Extract the (x, y) coordinate from the center of the cell holding the provided text.  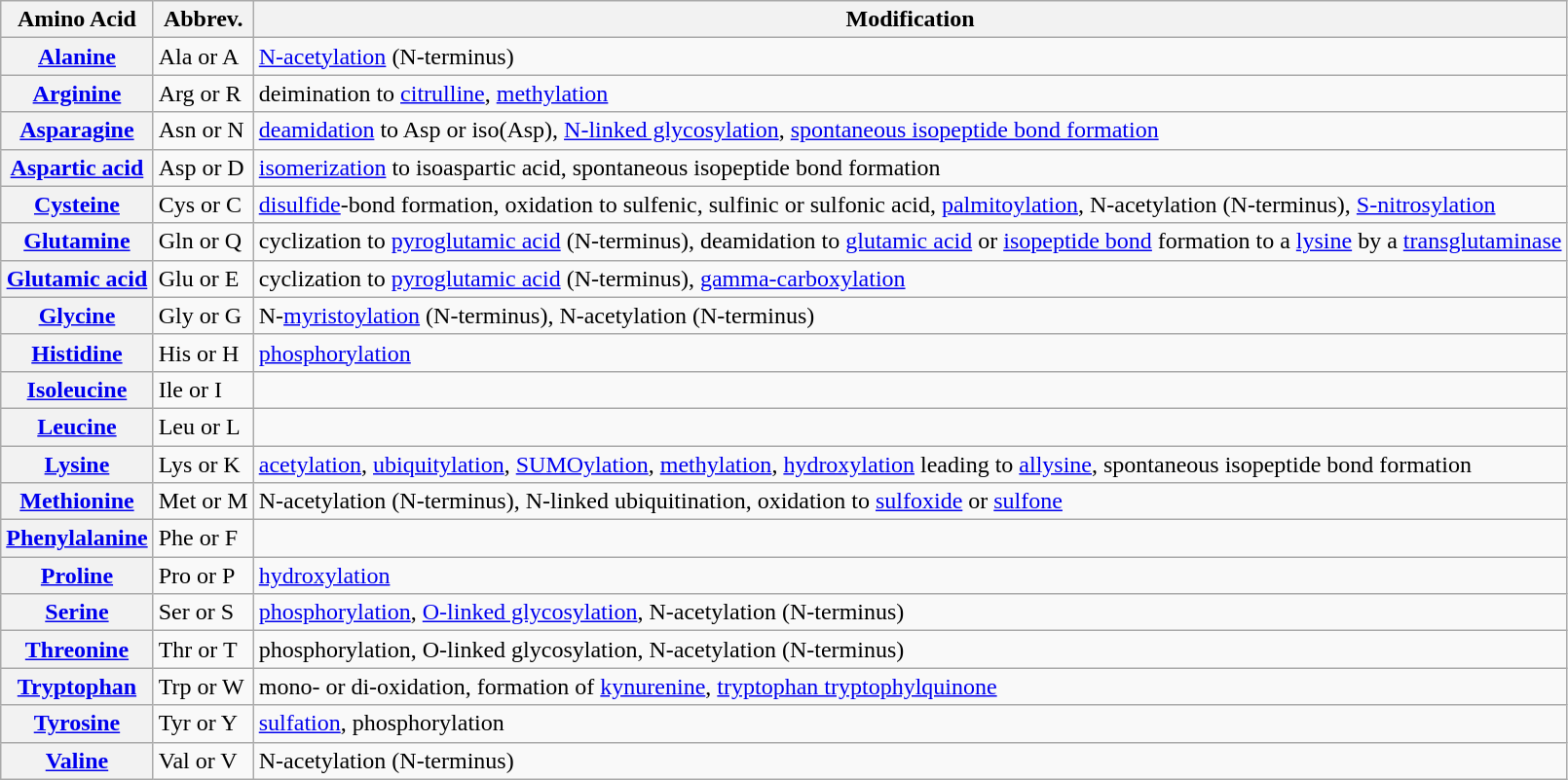
Cys or C (203, 204)
Modification (910, 19)
acetylation, ubiquitylation, SUMOylation, methylation, hydroxylation leading to allysine, spontaneous isopeptide bond formation (910, 464)
Gly or G (203, 316)
Proline (77, 576)
Tryptophan (77, 687)
cyclization to pyroglutamic acid (N-terminus), gamma-carboxylation (910, 279)
Phenylalanine (77, 539)
Aspartic acid (77, 167)
Asp or D (203, 167)
Lysine (77, 464)
sulfation, phosphorylation (910, 724)
Amino Acid (77, 19)
Leu or L (203, 427)
Histidine (77, 353)
Isoleucine (77, 390)
N-myristoylation (N-terminus), N-acetylation (N-terminus) (910, 316)
Leucine (77, 427)
Val or V (203, 761)
phosphorylation (910, 353)
Cysteine (77, 204)
Tyrosine (77, 724)
Abbrev. (203, 19)
Alanine (77, 56)
mono- or di-oxidation, formation of kynurenine, tryptophan tryptophylquinone (910, 687)
Asn or N (203, 130)
Glycine (77, 316)
Methionine (77, 501)
Serine (77, 613)
Valine (77, 761)
Arginine (77, 93)
Gln or Q (203, 241)
Ala or A (203, 56)
N-acetylation (N-terminus), N-linked ubiquitination, oxidation to sulfoxide or sulfone (910, 501)
Lys or K (203, 464)
cyclization to pyroglutamic acid (N-terminus), deamidation to glutamic acid or isopeptide bond formation to a lysine by a transglutaminase (910, 241)
Threonine (77, 650)
Arg or R (203, 93)
Glutamic acid (77, 279)
isomerization to isoaspartic acid, spontaneous isopeptide bond formation (910, 167)
Tyr or Y (203, 724)
Phe or F (203, 539)
Asparagine (77, 130)
Ser or S (203, 613)
deamidation to Asp or iso(Asp), N-linked glycosylation, spontaneous isopeptide bond formation (910, 130)
Trp or W (203, 687)
His or H (203, 353)
Thr or T (203, 650)
deimination to citrulline, methylation (910, 93)
Met or M (203, 501)
Ile or I (203, 390)
Glutamine (77, 241)
Glu or E (203, 279)
disulfide-bond formation, oxidation to sulfenic, sulfinic or sulfonic acid, palmitoylation, N-acetylation (N-terminus), S-nitrosylation (910, 204)
Pro or P (203, 576)
hydroxylation (910, 576)
